Search for the cell housing the specified text and yield its [X, Y] center coordinate. 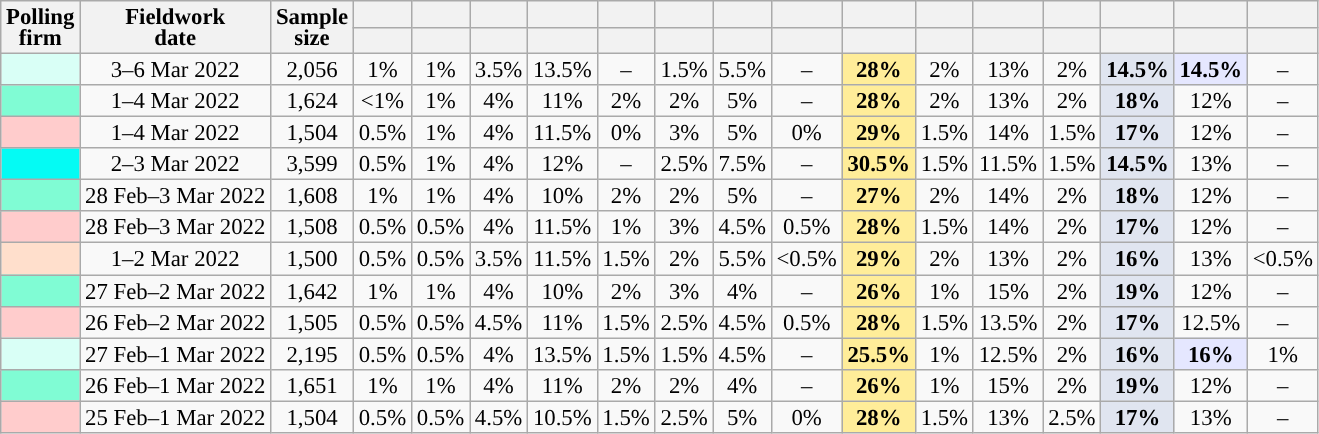
10.5% [562, 417]
1,608 [312, 196]
Fieldworkdate [176, 28]
2–3 Mar 2022 [176, 164]
26 Feb–1 Mar 2022 [176, 385]
27 Feb–1 Mar 2022 [176, 354]
26 Feb–2 Mar 2022 [176, 322]
1,508 [312, 228]
1–2 Mar 2022 [176, 259]
3–6 Mar 2022 [176, 70]
3,599 [312, 164]
25 Feb–1 Mar 2022 [176, 417]
1,651 [312, 385]
<1% [382, 101]
25.5% [878, 354]
30.5% [878, 164]
1,500 [312, 259]
27 Feb–2 Mar 2022 [176, 291]
7.5% [742, 164]
Samplesize [312, 28]
27% [878, 196]
2,195 [312, 354]
1,505 [312, 322]
2,056 [312, 70]
Pollingfirm [40, 28]
1,624 [312, 101]
1,642 [312, 291]
